Return the [X, Y] coordinate for the center point of the cell that contains the specified text.  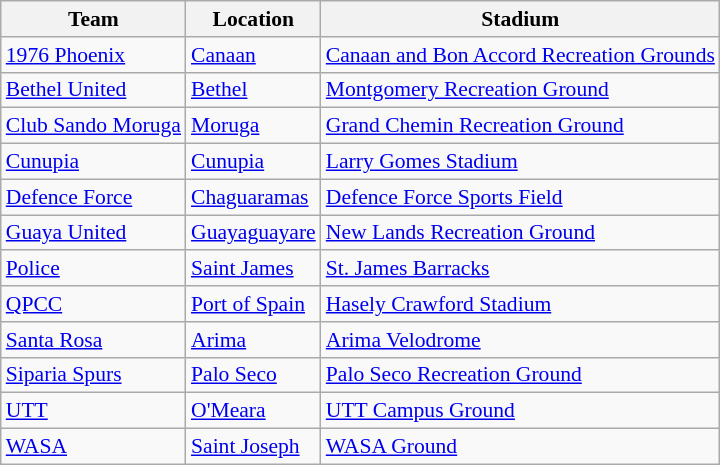
Saint James [254, 269]
Arima Velodrome [520, 340]
Defence Force [94, 197]
Moruga [254, 126]
Santa Rosa [94, 340]
Saint Joseph [254, 447]
Larry Gomes Stadium [520, 162]
Defence Force Sports Field [520, 197]
Siparia Spurs [94, 375]
Team [94, 19]
UTT Campus Ground [520, 411]
QPCC [94, 304]
WASA [94, 447]
WASA Ground [520, 447]
Location [254, 19]
New Lands Recreation Ground [520, 233]
1976 Phoenix [94, 55]
O'Meara [254, 411]
Bethel United [94, 90]
Canaan [254, 55]
Arima [254, 340]
Police [94, 269]
Port of Spain [254, 304]
Canaan and Bon Accord Recreation Grounds [520, 55]
Grand Chemin Recreation Ground [520, 126]
Montgomery Recreation Ground [520, 90]
Chaguaramas [254, 197]
Palo Seco Recreation Ground [520, 375]
Palo Seco [254, 375]
Club Sando Moruga [94, 126]
Bethel [254, 90]
St. James Barracks [520, 269]
Guaya United [94, 233]
Guayaguayare [254, 233]
Stadium [520, 19]
Hasely Crawford Stadium [520, 304]
UTT [94, 411]
